From the cell containing the given text, extract its center point as [x, y] coordinate. 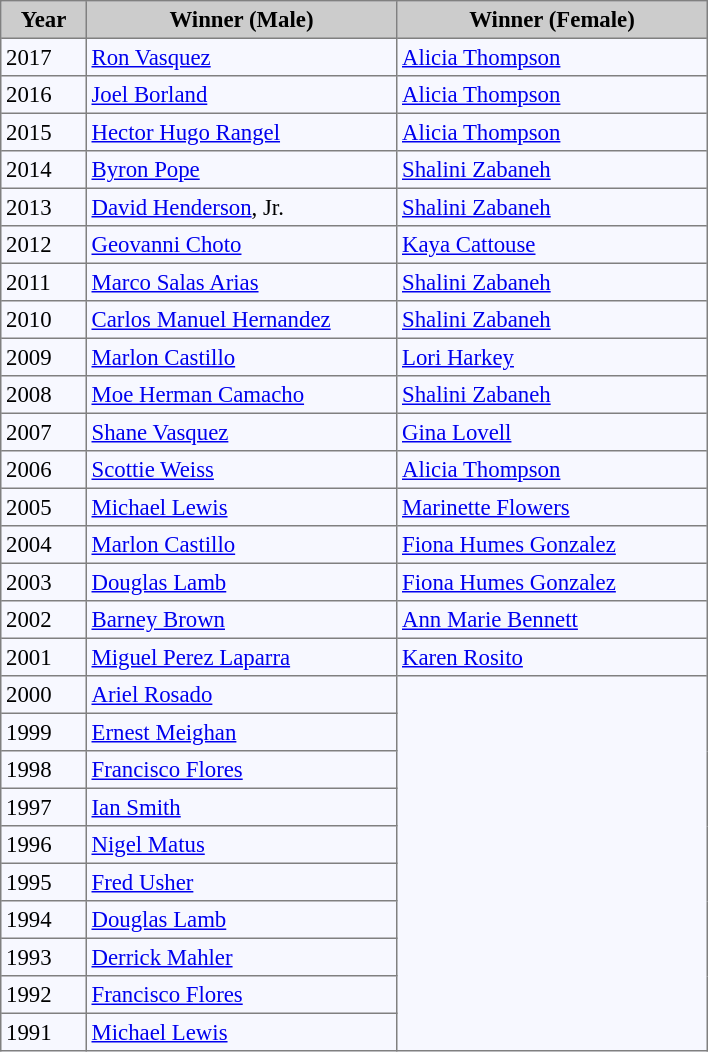
Year [44, 20]
2011 [44, 282]
2001 [44, 657]
1992 [44, 995]
Carlos Manuel Hernandez [241, 320]
Nigel Matus [241, 845]
Ian Smith [241, 807]
Shane Vasquez [241, 432]
David Henderson, Jr. [241, 207]
1996 [44, 845]
2012 [44, 245]
Ron Vasquez [241, 57]
Miguel Perez Laparra [241, 657]
Lori Harkey [552, 357]
1995 [44, 882]
Ariel Rosado [241, 695]
1993 [44, 957]
2016 [44, 95]
Kaya Cattouse [552, 245]
2017 [44, 57]
2000 [44, 695]
2005 [44, 507]
2014 [44, 170]
1998 [44, 770]
1997 [44, 807]
Winner (Male) [241, 20]
2008 [44, 395]
2009 [44, 357]
1994 [44, 920]
Ann Marie Bennett [552, 620]
Karen Rosito [552, 657]
Ernest Meighan [241, 732]
Marinette Flowers [552, 507]
Byron Pope [241, 170]
2002 [44, 620]
2004 [44, 545]
Geovanni Choto [241, 245]
2006 [44, 470]
1999 [44, 732]
2013 [44, 207]
Gina Lovell [552, 432]
2007 [44, 432]
2015 [44, 132]
2010 [44, 320]
Derrick Mahler [241, 957]
Moe Herman Camacho [241, 395]
Marco Salas Arias [241, 282]
Barney Brown [241, 620]
Scottie Weiss [241, 470]
2003 [44, 582]
Winner (Female) [552, 20]
Hector Hugo Rangel [241, 132]
1991 [44, 1032]
Fred Usher [241, 882]
Joel Borland [241, 95]
